Search for the cell housing the specified text and yield its (X, Y) center coordinate. 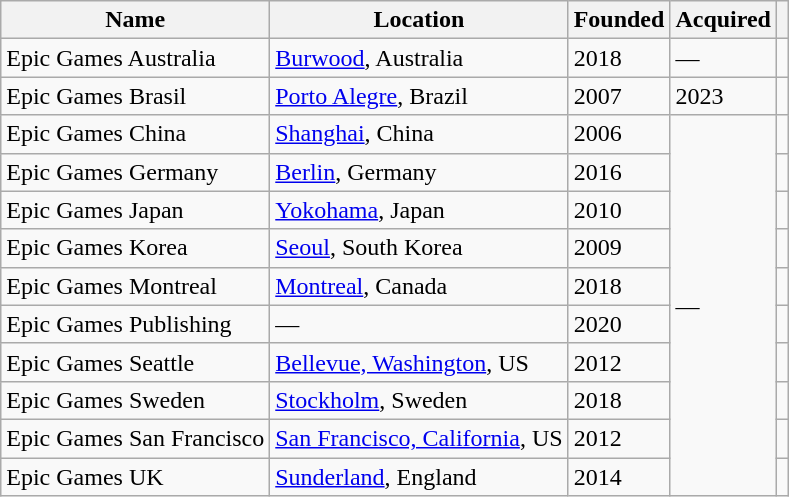
Shanghai, China (419, 134)
Epic Games Publishing (136, 324)
Founded (619, 20)
Epic Games Japan (136, 210)
Acquired (724, 20)
Seoul, South Korea (419, 248)
Epic Games Sweden (136, 400)
Berlin, Germany (419, 172)
Epic Games Germany (136, 172)
Stockholm, Sweden (419, 400)
Montreal, Canada (419, 286)
2010 (619, 210)
Epic Games San Francisco (136, 438)
Porto Alegre, Brazil (419, 96)
Yokohama, Japan (419, 210)
Epic Games Montreal (136, 286)
Epic Games Brasil (136, 96)
2020 (619, 324)
San Francisco, California, US (419, 438)
2007 (619, 96)
Name (136, 20)
2009 (619, 248)
Epic Games Korea (136, 248)
Epic Games UK (136, 477)
Epic Games Australia (136, 58)
2006 (619, 134)
Epic Games Seattle (136, 362)
Burwood, Australia (419, 58)
2014 (619, 477)
Location (419, 20)
Bellevue, Washington, US (419, 362)
Sunderland, England (419, 477)
2023 (724, 96)
2016 (619, 172)
Epic Games China (136, 134)
